Identify which cell holds the provided text, then report its (x, y) central coordinate. 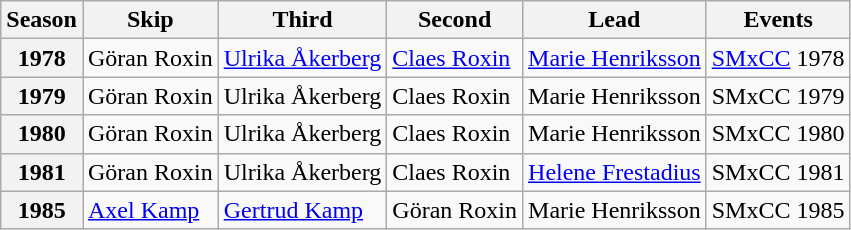
SMxCC 1978 (778, 58)
SMxCC 1980 (778, 134)
Third (302, 20)
1981 (42, 172)
SMxCC 1981 (778, 172)
SMxCC 1985 (778, 210)
1985 (42, 210)
1978 (42, 58)
Helene Frestadius (615, 172)
Events (778, 20)
SMxCC 1979 (778, 96)
Gertrud Kamp (302, 210)
Axel Kamp (150, 210)
Lead (615, 20)
1980 (42, 134)
1979 (42, 96)
Skip (150, 20)
Second (455, 20)
Season (42, 20)
